Extract the [X, Y] coordinate from the center of the cell holding the provided text.  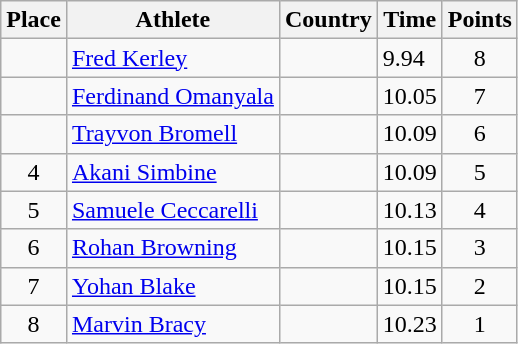
Trayvon Bromell [172, 134]
Rohan Browning [172, 248]
10.13 [410, 210]
Yohan Blake [172, 286]
Ferdinand Omanyala [172, 96]
Marvin Bracy [172, 324]
3 [480, 248]
Place [34, 20]
10.23 [410, 324]
1 [480, 324]
2 [480, 286]
9.94 [410, 58]
Time [410, 20]
Fred Kerley [172, 58]
Samuele Ceccarelli [172, 210]
Athlete [172, 20]
Akani Simbine [172, 172]
Points [480, 20]
Country [328, 20]
10.05 [410, 96]
